Scan for the cell matching the given text and deliver its (X, Y) coordinate at center. 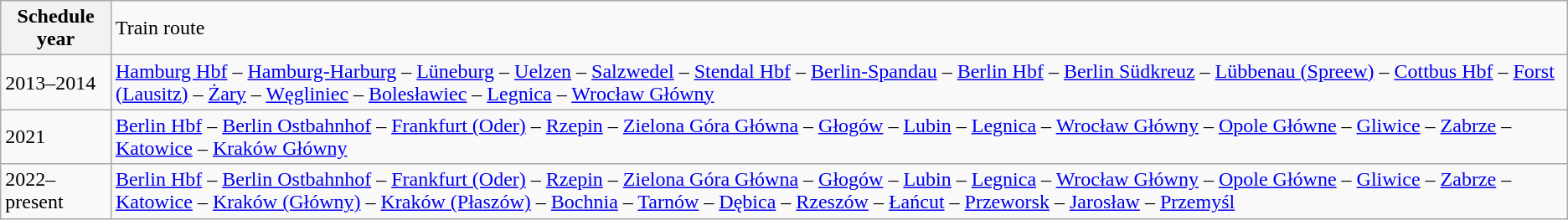
2022–present (56, 191)
Schedule year (56, 28)
2021 (56, 137)
2013–2014 (56, 82)
Train route (839, 28)
